Capture the cell that displays the provided text and extract its [X, Y] central coordinate. 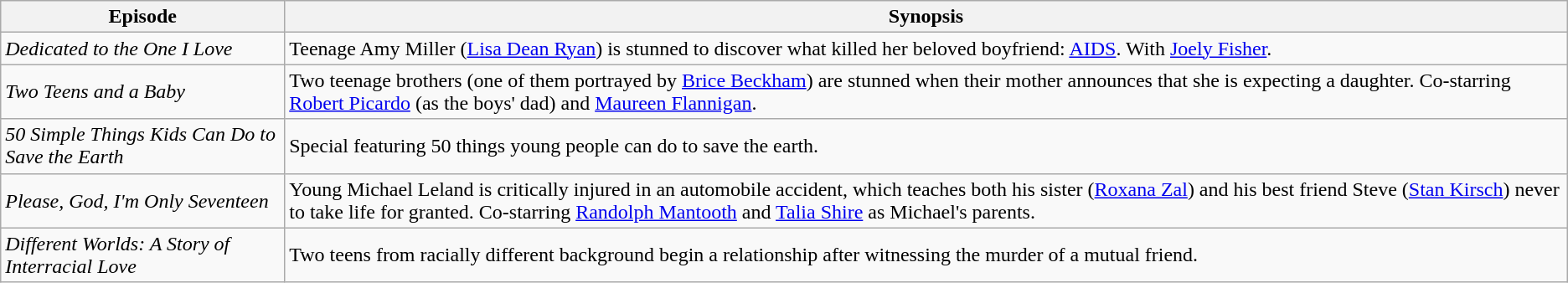
Episode [142, 17]
Special featuring 50 things young people can do to save the earth. [926, 146]
Please, God, I'm Only Seventeen [142, 201]
50 Simple Things Kids Can Do to Save the Earth [142, 146]
Dedicated to the One I Love [142, 49]
Teenage Amy Miller (Lisa Dean Ryan) is stunned to discover what killed her beloved boyfriend: AIDS. With Joely Fisher. [926, 49]
Two Teens and a Baby [142, 92]
Different Worlds: A Story of Interracial Love [142, 255]
Synopsis [926, 17]
Two teens from racially different background begin a relationship after witnessing the murder of a mutual friend. [926, 255]
